Return the [X, Y] coordinate for the center point of the cell that contains the specified text.  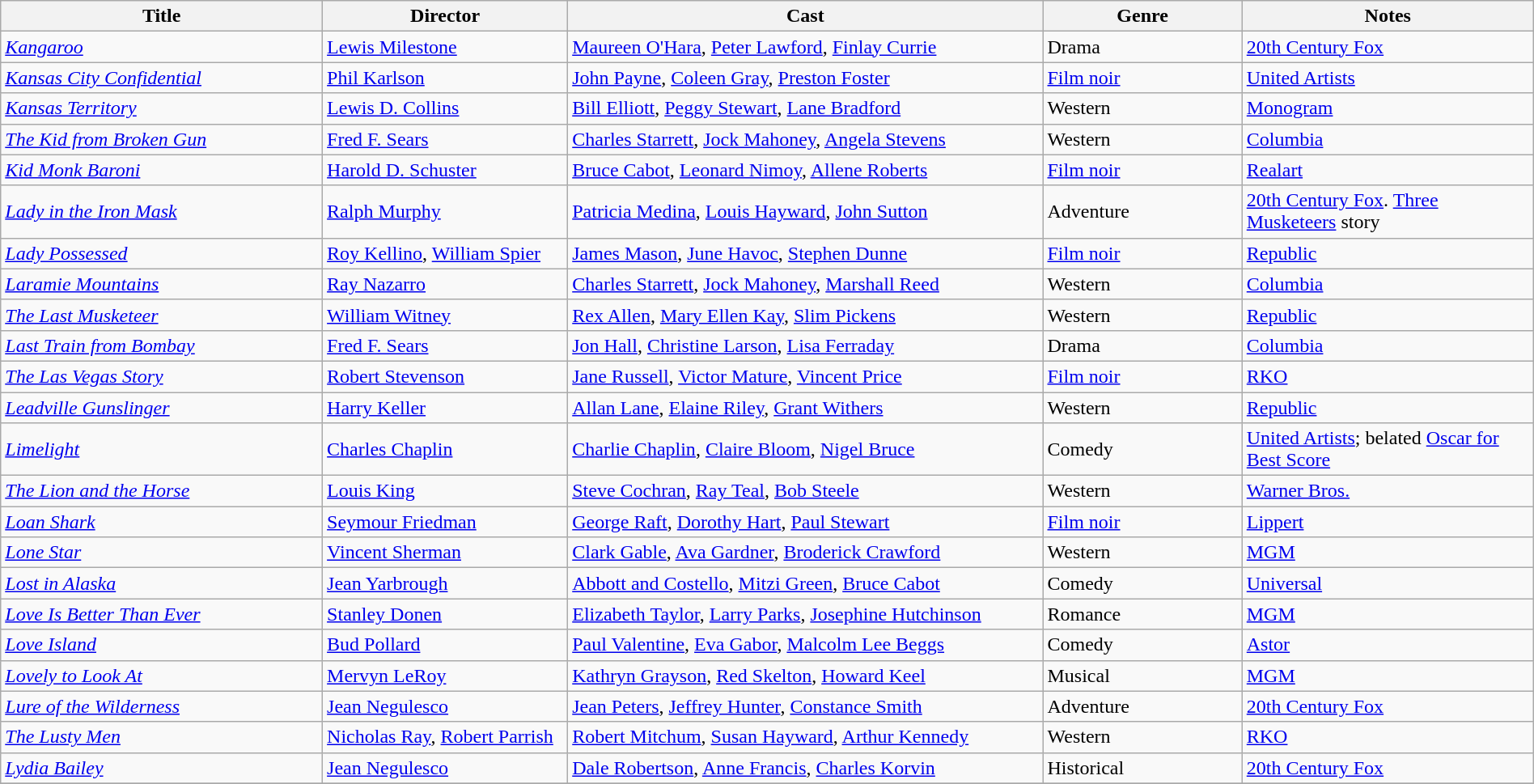
Roy Kellino, William Spier [445, 253]
Seymour Friedman [445, 522]
Warner Bros. [1388, 491]
Love Is Better Than Ever [162, 614]
The Kid from Broken Gun [162, 139]
Charles Starrett, Jock Mahoney, Angela Stevens [806, 139]
20th Century Fox. Three Musketeers story [1388, 212]
Laramie Mountains [162, 284]
Lydia Bailey [162, 768]
William Witney [445, 315]
Genre [1142, 16]
Abbott and Costello, Mitzi Green, Bruce Cabot [806, 583]
Lure of the Wilderness [162, 706]
Nicholas Ray, Robert Parrish [445, 737]
Musical [1142, 676]
Allan Lane, Elaine Riley, Grant Withers [806, 407]
Bud Pollard [445, 645]
Bill Elliott, Peggy Stewart, Lane Bradford [806, 108]
Lippert [1388, 522]
Ralph Murphy [445, 212]
Paul Valentine, Eva Gabor, Malcolm Lee Beggs [806, 645]
Lost in Alaska [162, 583]
John Payne, Coleen Gray, Preston Foster [806, 78]
Jane Russell, Victor Mature, Vincent Price [806, 376]
Universal [1388, 583]
Kathryn Grayson, Red Skelton, Howard Keel [806, 676]
Kid Monk Baroni [162, 170]
Cast [806, 16]
Maureen O'Hara, Peter Lawford, Finlay Currie [806, 47]
Kangaroo [162, 47]
Clark Gable, Ava Gardner, Broderick Crawford [806, 553]
The Las Vegas Story [162, 376]
Romance [1142, 614]
Jon Hall, Christine Larson, Lisa Ferraday [806, 345]
James Mason, June Havoc, Stephen Dunne [806, 253]
Lady Possessed [162, 253]
Jean Peters, Jeffrey Hunter, Constance Smith [806, 706]
The Last Musketeer [162, 315]
Last Train from Bombay [162, 345]
Realart [1388, 170]
Harry Keller [445, 407]
Kansas Territory [162, 108]
Historical [1142, 768]
Jean Yarbrough [445, 583]
Astor [1388, 645]
Charles Starrett, Jock Mahoney, Marshall Reed [806, 284]
Stanley Donen [445, 614]
Harold D. Schuster [445, 170]
Louis King [445, 491]
Phil Karlson [445, 78]
Love Island [162, 645]
Charlie Chaplin, Claire Bloom, Nigel Bruce [806, 450]
Patricia Medina, Louis Hayward, John Sutton [806, 212]
Title [162, 16]
The Lusty Men [162, 737]
United Artists; belated Oscar for Best Score [1388, 450]
Charles Chaplin [445, 450]
Notes [1388, 16]
Vincent Sherman [445, 553]
Lone Star [162, 553]
Lewis Milestone [445, 47]
Monogram [1388, 108]
Steve Cochran, Ray Teal, Bob Steele [806, 491]
Director [445, 16]
Kansas City Confidential [162, 78]
Lady in the Iron Mask [162, 212]
Loan Shark [162, 522]
Lewis D. Collins [445, 108]
The Lion and the Horse [162, 491]
Elizabeth Taylor, Larry Parks, Josephine Hutchinson [806, 614]
Ray Nazarro [445, 284]
Dale Robertson, Anne Francis, Charles Korvin [806, 768]
Robert Mitchum, Susan Hayward, Arthur Kennedy [806, 737]
George Raft, Dorothy Hart, Paul Stewart [806, 522]
United Artists [1388, 78]
Bruce Cabot, Leonard Nimoy, Allene Roberts [806, 170]
Limelight [162, 450]
Lovely to Look At [162, 676]
Leadville Gunslinger [162, 407]
Mervyn LeRoy [445, 676]
Rex Allen, Mary Ellen Kay, Slim Pickens [806, 315]
Robert Stevenson [445, 376]
